Return the [X, Y] coordinate for the center point of the cell that contains the specified text.  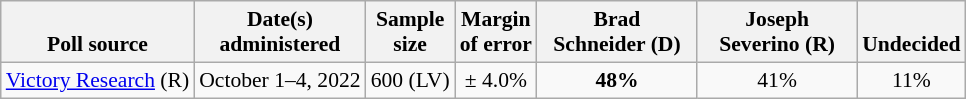
41% [777, 80]
JosephSeverino (R) [777, 32]
Marginof error [496, 32]
48% [617, 80]
11% [911, 80]
± 4.0% [496, 80]
BradSchneider (D) [617, 32]
Victory Research (R) [98, 80]
Undecided [911, 32]
600 (LV) [410, 80]
Samplesize [410, 32]
Date(s)administered [280, 32]
Poll source [98, 32]
October 1–4, 2022 [280, 80]
